Find where the given text appears and provide that cell's center as [x, y] coordinate. 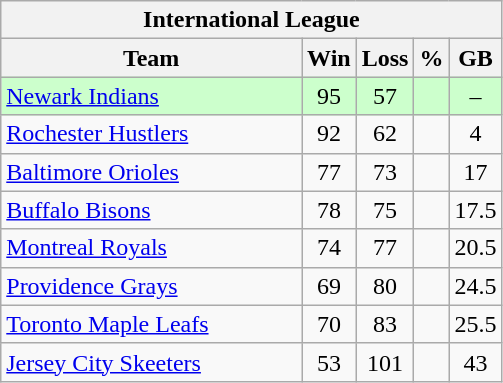
101 [385, 362]
Buffalo Bisons [152, 210]
Providence Grays [152, 286]
International League [252, 20]
Toronto Maple Leafs [152, 324]
% [432, 58]
83 [385, 324]
25.5 [476, 324]
80 [385, 286]
78 [330, 210]
Montreal Royals [152, 248]
Newark Indians [152, 96]
– [476, 96]
GB [476, 58]
43 [476, 362]
Jersey City Skeeters [152, 362]
62 [385, 134]
4 [476, 134]
53 [330, 362]
69 [330, 286]
Team [152, 58]
Rochester Hustlers [152, 134]
Win [330, 58]
20.5 [476, 248]
95 [330, 96]
24.5 [476, 286]
Baltimore Orioles [152, 172]
Loss [385, 58]
17 [476, 172]
17.5 [476, 210]
73 [385, 172]
92 [330, 134]
74 [330, 248]
75 [385, 210]
57 [385, 96]
70 [330, 324]
